Output the (X, Y) coordinate of the center of the cell containing the given text.  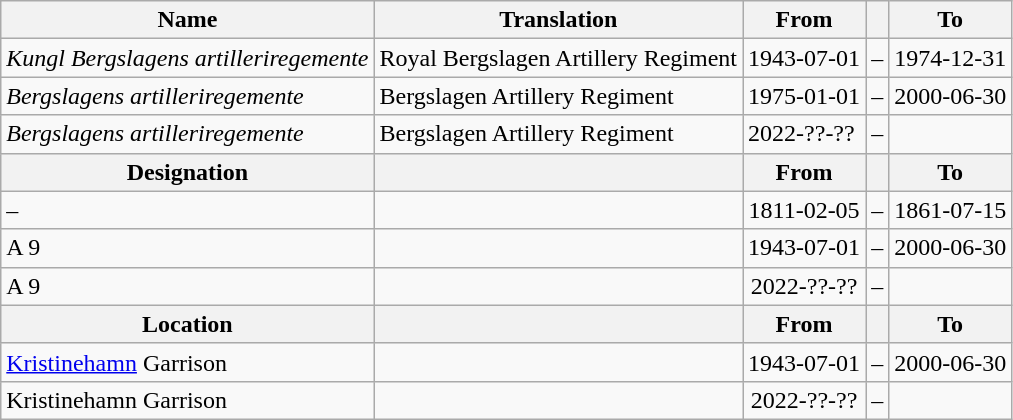
Kungl Bergslagens artilleriregemente (188, 58)
Name (188, 20)
1975-01-01 (804, 96)
1974-12-31 (950, 58)
Location (188, 324)
Translation (558, 20)
1861-07-15 (950, 210)
Royal Bergslagen Artillery Regiment (558, 58)
1811-02-05 (804, 210)
Designation (188, 172)
